Capture the cell that displays the provided text and extract its [x, y] central coordinate. 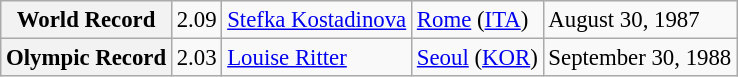
September 30, 1988 [640, 58]
Seoul (KOR) [478, 58]
Rome (ITA) [478, 20]
Stefka Kostadinova [317, 20]
Louise Ritter [317, 58]
2.09 [196, 20]
2.03 [196, 58]
World Record [86, 20]
August 30, 1987 [640, 20]
Olympic Record [86, 58]
